Identify which cell holds the provided text, then report its [X, Y] central coordinate. 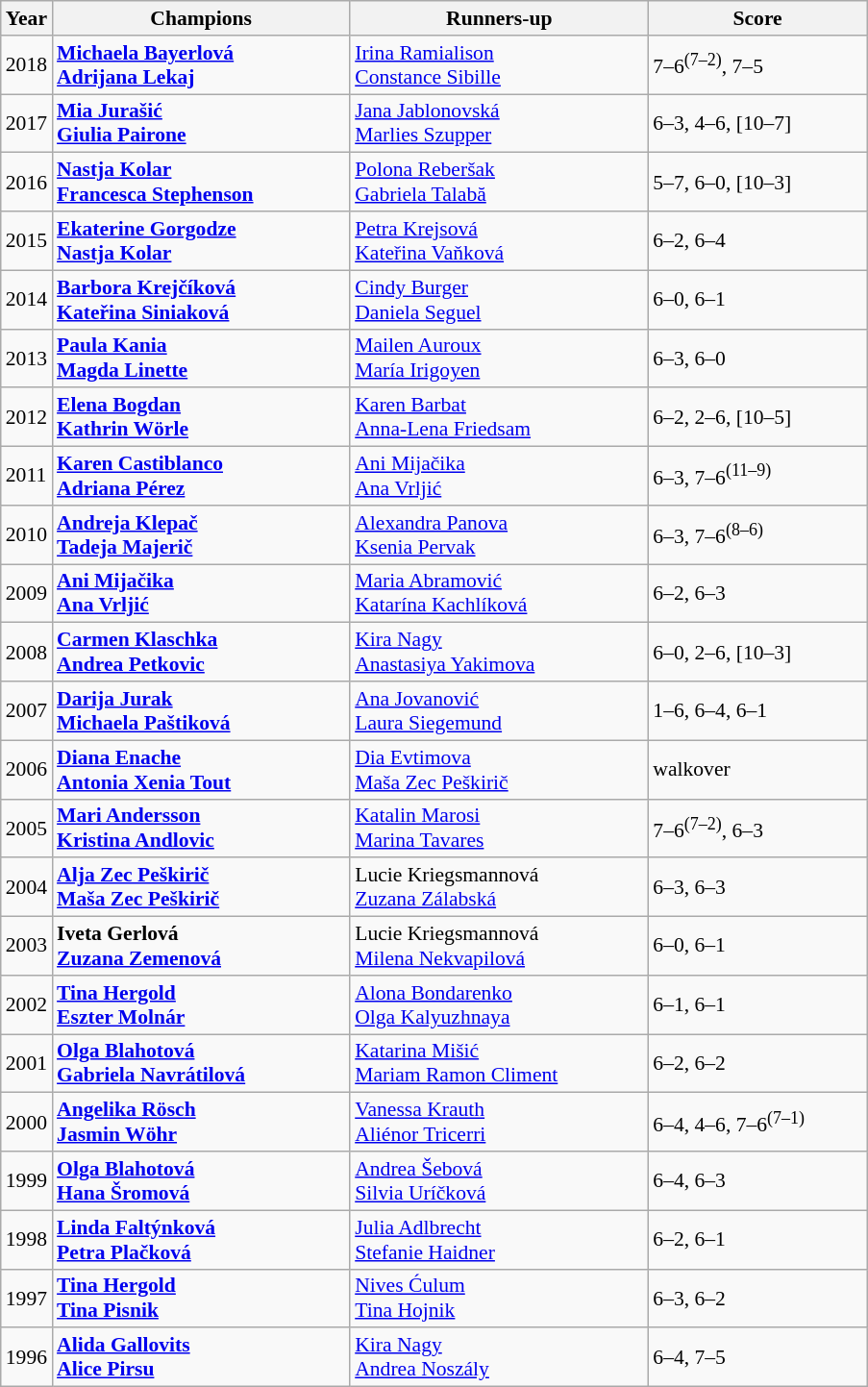
Andrea Šebová Silvia Uríčková [499, 1180]
2014 [27, 300]
Diana Enache Antonia Xenia Tout [201, 769]
Tina Hergold Eszter Molnár [201, 1005]
Champions [201, 18]
6–2, 6–3 [757, 594]
Ekaterine Gorgodze Nastja Kolar [201, 240]
2016 [27, 183]
Polona Reberšak Gabriela Talabă [499, 183]
2017 [27, 123]
Score [757, 18]
Kira Nagy Andrea Noszály [499, 1357]
walkover [757, 769]
1996 [27, 1357]
Year [27, 18]
Alexandra Panova Ksenia Pervak [499, 534]
Carmen Klaschka Andrea Petkovic [201, 652]
Mari Andersson Kristina Andlovic [201, 829]
6–0, 2–6, [10–3] [757, 652]
Olga Blahotová Hana Šromová [201, 1180]
Maria Abramović Katarína Kachlíková [499, 594]
6–2, 6–4 [757, 240]
Andreja Klepač Tadeja Majerič [201, 534]
6–3, 7–6(8–6) [757, 534]
2008 [27, 652]
Karen Barbat Anna-Lena Friedsam [499, 417]
Karen Castiblanco Adriana Pérez [201, 477]
2018 [27, 65]
Alida Gallovits Alice Pirsu [201, 1357]
6–1, 6–1 [757, 1005]
6–4, 7–5 [757, 1357]
5–7, 6–0, [10–3] [757, 183]
Nives Ćulum Tina Hojnik [499, 1298]
Tina Hergold Tina Pisnik [201, 1298]
Iveta Gerlová Zuzana Zemenová [201, 946]
2006 [27, 769]
6–3, 6–0 [757, 358]
6–3, 6–2 [757, 1298]
Darija Jurak Michaela Paštiková [201, 711]
2007 [27, 711]
6–4, 4–6, 7–6(7–1) [757, 1123]
Mia Jurašić Giulia Pairone [201, 123]
6–3, 7–6(11–9) [757, 477]
Kira Nagy Anastasiya Yakimova [499, 652]
Linda Faltýnková Petra Plačková [201, 1240]
1997 [27, 1298]
Lucie Kriegsmannová Zuzana Zálabská [499, 888]
6–3, 4–6, [10–7] [757, 123]
Petra Krejsová Kateřina Vaňková [499, 240]
2009 [27, 594]
Elena Bogdan Kathrin Wörle [201, 417]
Ana Jovanović Laura Siegemund [499, 711]
Barbora Krejčíková Kateřina Siniaková [201, 300]
2013 [27, 358]
1999 [27, 1180]
6–2, 6–2 [757, 1063]
Paula Kania Magda Linette [201, 358]
2004 [27, 888]
6–2, 2–6, [10–5] [757, 417]
6–4, 6–3 [757, 1180]
Lucie Kriegsmannová Milena Nekvapilová [499, 946]
Katarina Mišić Mariam Ramon Climent [499, 1063]
Alona Bondarenko Olga Kalyuzhnaya [499, 1005]
2011 [27, 477]
Cindy Burger Daniela Seguel [499, 300]
2001 [27, 1063]
6–3, 6–3 [757, 888]
2012 [27, 417]
2002 [27, 1005]
1998 [27, 1240]
Mailen Auroux María Irigoyen [499, 358]
Runners-up [499, 18]
Irina Ramialison Constance Sibille [499, 65]
2010 [27, 534]
Vanessa Krauth Aliénor Tricerri [499, 1123]
2003 [27, 946]
Nastja Kolar Francesca Stephenson [201, 183]
7–6(7–2), 7–5 [757, 65]
6–2, 6–1 [757, 1240]
Katalin Marosi Marina Tavares [499, 829]
2000 [27, 1123]
Angelika Rösch Jasmin Wöhr [201, 1123]
Olga Blahotová Gabriela Navrátilová [201, 1063]
1–6, 6–4, 6–1 [757, 711]
Michaela Bayerlová Adrijana Lekaj [201, 65]
Julia Adlbrecht Stefanie Haidner [499, 1240]
2005 [27, 829]
Alja Zec Peškirič Maša Zec Peškirič [201, 888]
Jana Jablonovská Marlies Szupper [499, 123]
2015 [27, 240]
7–6(7–2), 6–3 [757, 829]
Dia Evtimova Maša Zec Peškirič [499, 769]
